Identify which cell holds the provided text, then report its (x, y) central coordinate. 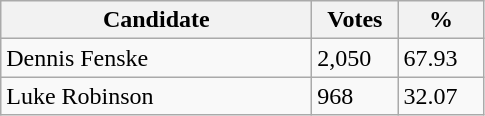
2,050 (355, 58)
Dennis Fenske (156, 58)
% (441, 20)
67.93 (441, 58)
Votes (355, 20)
Candidate (156, 20)
968 (355, 96)
Luke Robinson (156, 96)
32.07 (441, 96)
